Find where the given text appears and provide that cell's center as (x, y) coordinate. 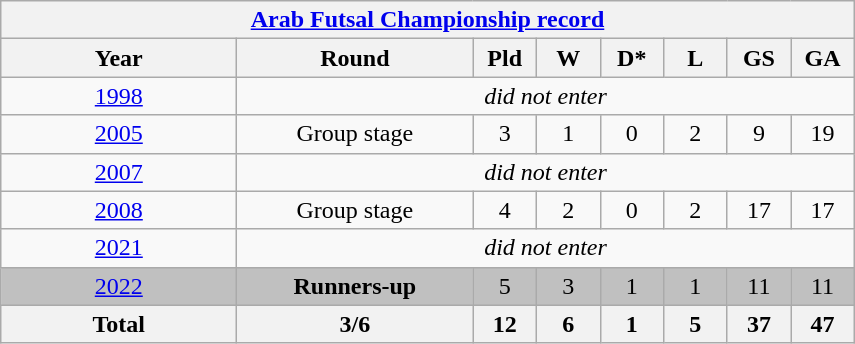
2005 (119, 134)
6 (568, 324)
Runners-up (355, 286)
1998 (119, 96)
2008 (119, 210)
GA (823, 58)
47 (823, 324)
12 (505, 324)
4 (505, 210)
Round (355, 58)
Arab Futsal Championship record (428, 20)
Pld (505, 58)
2007 (119, 172)
D* (632, 58)
19 (823, 134)
Year (119, 58)
2022 (119, 286)
37 (759, 324)
GS (759, 58)
W (568, 58)
9 (759, 134)
3/6 (355, 324)
Total (119, 324)
L (696, 58)
2021 (119, 248)
